Scan for the cell matching the given text and deliver its [x, y] coordinate at center. 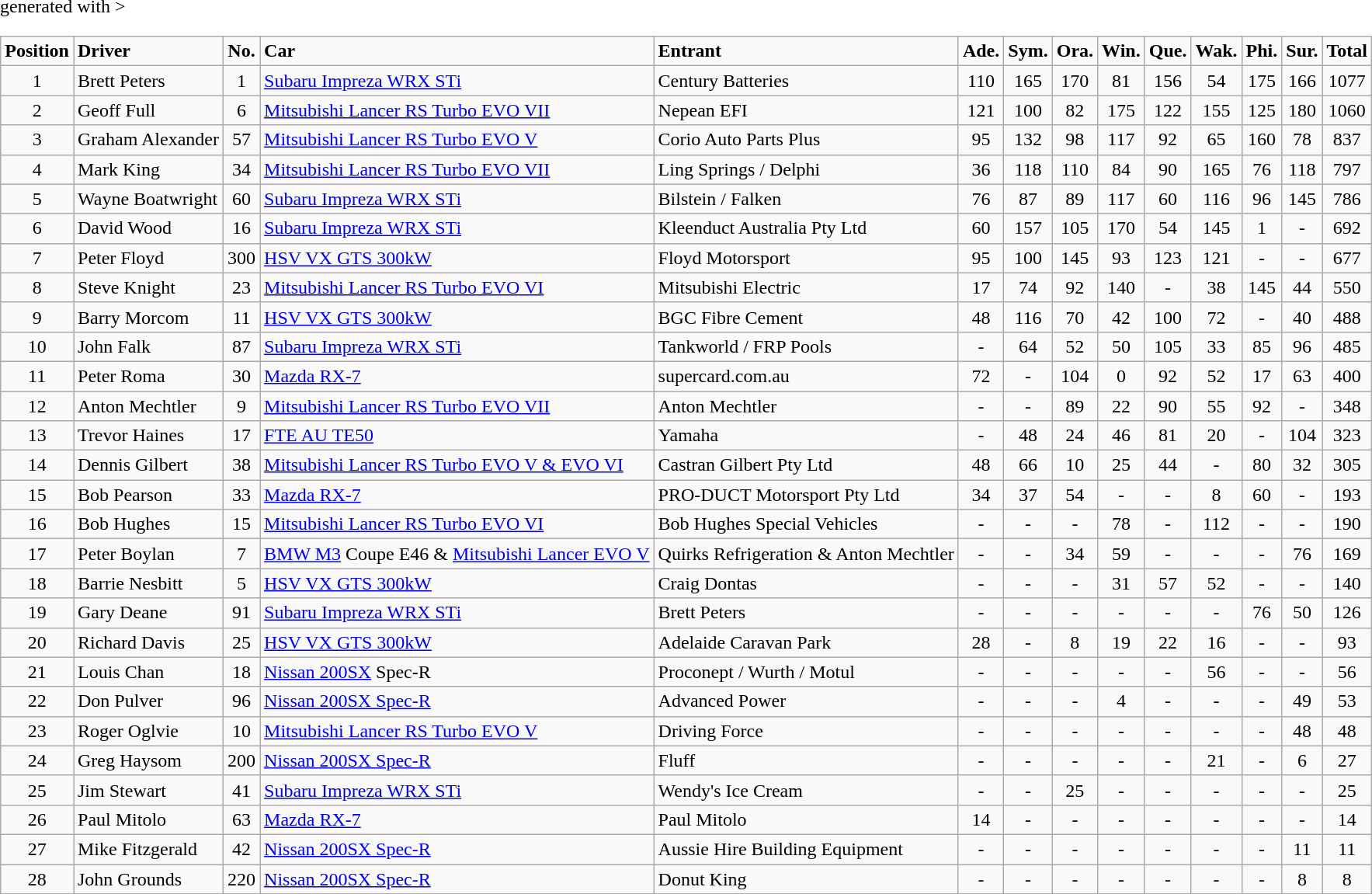
13 [37, 436]
Dennis Gilbert [148, 465]
677 [1347, 258]
Adelaide Caravan Park [806, 642]
BGC Fibre Cement [806, 317]
Peter Floyd [148, 258]
80 [1262, 465]
Wendy's Ice Cream [806, 790]
193 [1347, 495]
125 [1262, 110]
1060 [1347, 110]
FTE AU TE50 [457, 436]
Bob Hughes Special Vehicles [806, 524]
Nepean EFI [806, 110]
No. [241, 51]
Tankworld / FRP Pools [806, 346]
Mark King [148, 169]
70 [1075, 317]
Total [1347, 51]
David Wood [148, 228]
Que. [1168, 51]
49 [1302, 701]
Quirks Refrigeration & Anton Mechtler [806, 554]
1077 [1347, 81]
132 [1028, 140]
98 [1075, 140]
155 [1216, 110]
65 [1216, 140]
Geoff Full [148, 110]
Kleenduct Australia Pty Ltd [806, 228]
Car [457, 51]
797 [1347, 169]
Donut King [806, 878]
Peter Boylan [148, 554]
157 [1028, 228]
36 [981, 169]
82 [1075, 110]
Roger Oglvie [148, 731]
Fluff [806, 760]
12 [37, 406]
220 [241, 878]
Sur. [1302, 51]
Wayne Boatwright [148, 199]
Aussie Hire Building Equipment [806, 849]
John Grounds [148, 878]
Floyd Motorsport [806, 258]
Century Batteries [806, 81]
Mitsubishi Lancer RS Turbo EVO V & EVO VI [457, 465]
200 [241, 760]
Bob Pearson [148, 495]
Trevor Haines [148, 436]
supercard.com.au [806, 376]
180 [1302, 110]
Bob Hughes [148, 524]
126 [1347, 613]
84 [1121, 169]
156 [1168, 81]
Barrie Nesbitt [148, 583]
PRO-DUCT Motorsport Pty Ltd [806, 495]
Gary Deane [148, 613]
Steve Knight [148, 287]
169 [1347, 554]
59 [1121, 554]
550 [1347, 287]
Peter Roma [148, 376]
2 [37, 110]
31 [1121, 583]
30 [241, 376]
Proconept / Wurth / Motul [806, 672]
3 [37, 140]
64 [1028, 346]
485 [1347, 346]
166 [1302, 81]
Wak. [1216, 51]
Driver [148, 51]
Position [37, 51]
53 [1347, 701]
Bilstein / Falken [806, 199]
837 [1347, 140]
Jim Stewart [148, 790]
Greg Haysom [148, 760]
BMW M3 Coupe E46 & Mitsubishi Lancer EVO V [457, 554]
Entrant [806, 51]
40 [1302, 317]
160 [1262, 140]
John Falk [148, 346]
Graham Alexander [148, 140]
37 [1028, 495]
Phi. [1262, 51]
32 [1302, 465]
Ling Springs / Delphi [806, 169]
692 [1347, 228]
Advanced Power [806, 701]
Yamaha [806, 436]
0 [1121, 376]
400 [1347, 376]
786 [1347, 199]
112 [1216, 524]
26 [37, 819]
Barry Morcom [148, 317]
323 [1347, 436]
Win. [1121, 51]
Castran Gilbert Pty Ltd [806, 465]
Don Pulver [148, 701]
Louis Chan [148, 672]
66 [1028, 465]
41 [241, 790]
Sym. [1028, 51]
305 [1347, 465]
55 [1216, 406]
Mitsubishi Electric [806, 287]
488 [1347, 317]
300 [241, 258]
91 [241, 613]
Mike Fitzgerald [148, 849]
190 [1347, 524]
Corio Auto Parts Plus [806, 140]
Ora. [1075, 51]
348 [1347, 406]
Richard Davis [148, 642]
74 [1028, 287]
122 [1168, 110]
85 [1262, 346]
Craig Dontas [806, 583]
46 [1121, 436]
123 [1168, 258]
Ade. [981, 51]
Driving Force [806, 731]
